Scan for the cell matching the given text and deliver its (x, y) coordinate at center. 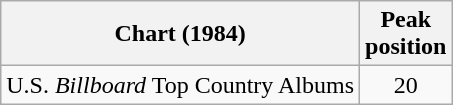
U.S. Billboard Top Country Albums (180, 85)
Peakposition (406, 34)
20 (406, 85)
Chart (1984) (180, 34)
